Find where the given text appears and provide that cell's center as [x, y] coordinate. 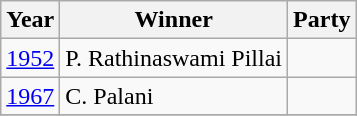
P. Rathinaswami Pillai [174, 58]
Winner [174, 20]
C. Palani [174, 96]
Party [322, 20]
1967 [30, 96]
Year [30, 20]
1952 [30, 58]
